Provide the (x, y) coordinate of the cell's center where the given text is located.  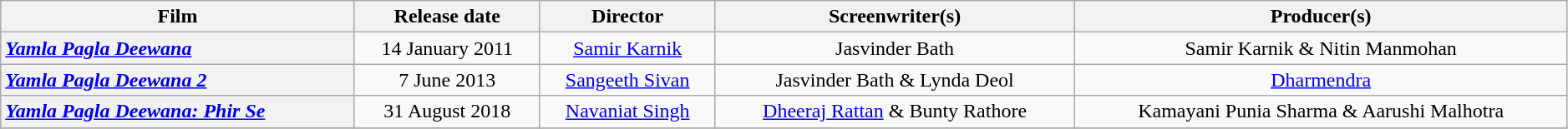
Samir Karnik & Nitin Manmohan (1321, 48)
Jasvinder Bath (895, 48)
Release date (447, 17)
14 January 2011 (447, 48)
Sangeeth Sivan (627, 80)
7 June 2013 (447, 80)
31 August 2018 (447, 112)
Film (178, 17)
Dheeraj Rattan & Bunty Rathore (895, 112)
Jasvinder Bath & Lynda Deol (895, 80)
Yamla Pagla Deewana 2 (178, 80)
Yamla Pagla Deewana: Phir Se (178, 112)
Director (627, 17)
Producer(s) (1321, 17)
Dharmendra (1321, 80)
Yamla Pagla Deewana (178, 48)
Navaniat Singh (627, 112)
Samir Karnik (627, 48)
Kamayani Punia Sharma & Aarushi Malhotra (1321, 112)
Screenwriter(s) (895, 17)
